For the text-containing cell, return its midpoint in (X, Y) coordinate format. 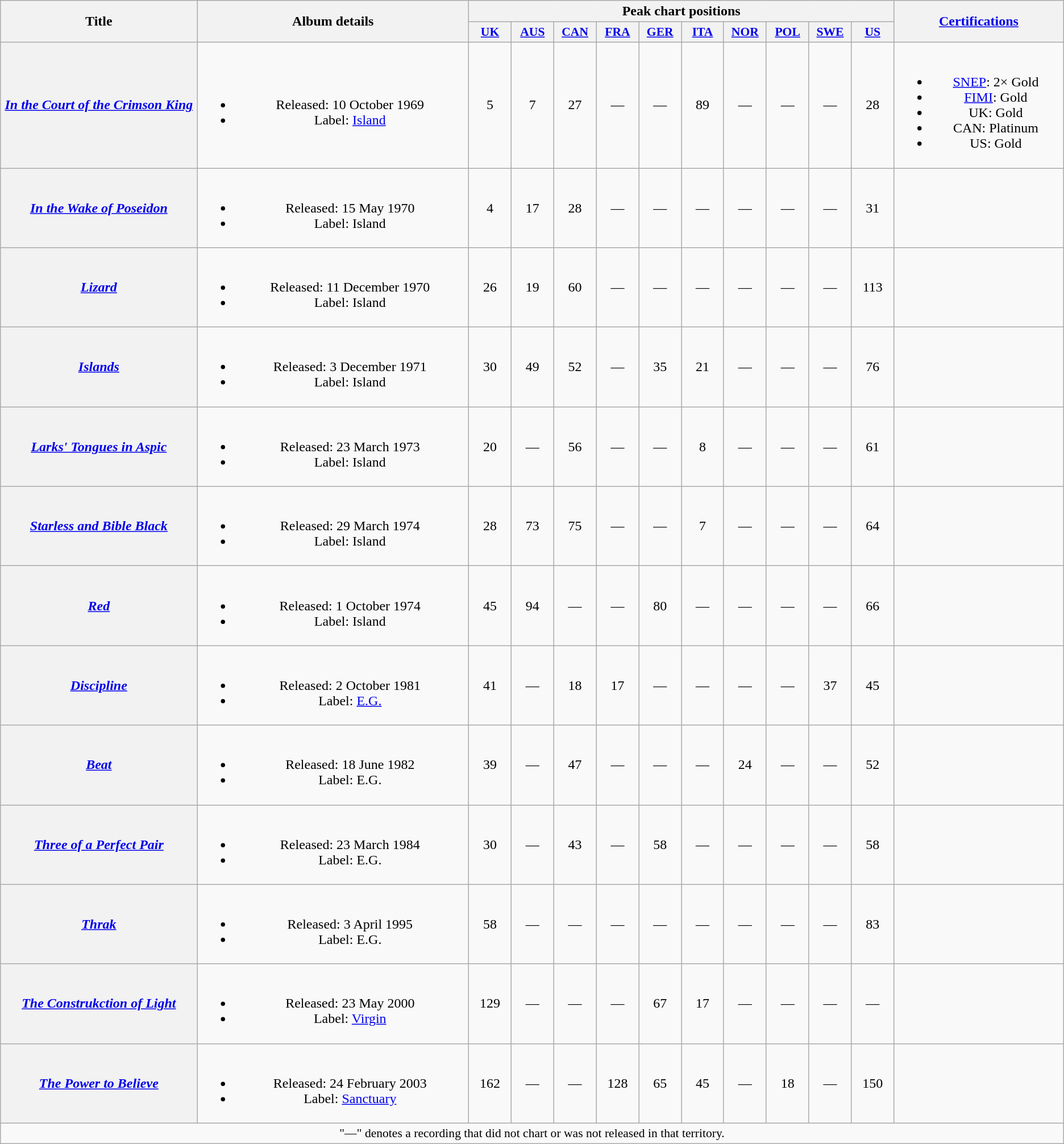
128 (617, 1083)
Released: 3 December 1971Label: Island (333, 367)
Thrak (99, 924)
19 (532, 288)
GER (660, 32)
35 (660, 367)
Released: 11 December 1970Label: Island (333, 288)
61 (873, 447)
89 (703, 105)
Starless and Bible Black (99, 526)
"—" denotes a recording that did not chart or was not released in that territory. (532, 1133)
37 (830, 685)
Certifications (979, 22)
The Power to Believe (99, 1083)
Released: 24 February 2003Label: Sanctuary (333, 1083)
83 (873, 924)
Released: 29 March 1974Label: Island (333, 526)
113 (873, 288)
129 (490, 1004)
67 (660, 1004)
31 (873, 208)
94 (532, 606)
27 (575, 105)
Released: 3 April 1995Label: E.G. (333, 924)
5 (490, 105)
66 (873, 606)
64 (873, 526)
Discipline (99, 685)
NOR (745, 32)
UK (490, 32)
4 (490, 208)
SNEP: 2× GoldFIMI: GoldUK: GoldCAN: PlatinumUS: Gold (979, 105)
Released: 18 June 1982Label: E.G. (333, 765)
41 (490, 685)
Released: 2 October 1981Label: E.G. (333, 685)
POL (788, 32)
150 (873, 1083)
In the Wake of Poseidon (99, 208)
24 (745, 765)
20 (490, 447)
26 (490, 288)
Released: 15 May 1970Label: Island (333, 208)
Beat (99, 765)
SWE (830, 32)
75 (575, 526)
Released: 23 March 1973Label: Island (333, 447)
Peak chart positions (681, 11)
Title (99, 22)
60 (575, 288)
In the Court of the Crimson King (99, 105)
ITA (703, 32)
80 (660, 606)
AUS (532, 32)
47 (575, 765)
76 (873, 367)
162 (490, 1083)
21 (703, 367)
US (873, 32)
CAN (575, 32)
8 (703, 447)
Lizard (99, 288)
39 (490, 765)
Released: 10 October 1969Label: Island (333, 105)
Album details (333, 22)
Released: 23 May 2000Label: Virgin (333, 1004)
73 (532, 526)
Islands (99, 367)
The Construkction of Light (99, 1004)
Red (99, 606)
Released: 1 October 1974Label: Island (333, 606)
FRA (617, 32)
65 (660, 1083)
Three of a Perfect Pair (99, 845)
49 (532, 367)
56 (575, 447)
43 (575, 845)
Larks' Tongues in Aspic (99, 447)
Released: 23 March 1984Label: E.G. (333, 845)
